Provide the (x, y) coordinate of the cell's center where the given text is located.  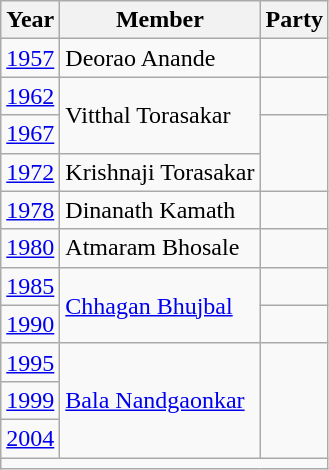
Atmaram Bhosale (160, 248)
Krishnaji Torasakar (160, 172)
1990 (30, 324)
Deorao Anande (160, 58)
1980 (30, 248)
1972 (30, 172)
1967 (30, 134)
Chhagan Bhujbal (160, 305)
Member (160, 20)
1999 (30, 400)
1995 (30, 362)
2004 (30, 438)
Year (30, 20)
Vitthal Torasakar (160, 115)
Party (294, 20)
1957 (30, 58)
Dinanath Kamath (160, 210)
1962 (30, 96)
1978 (30, 210)
1985 (30, 286)
Bala Nandgaonkar (160, 400)
